Scan for the cell matching the given text and deliver its [X, Y] coordinate at center. 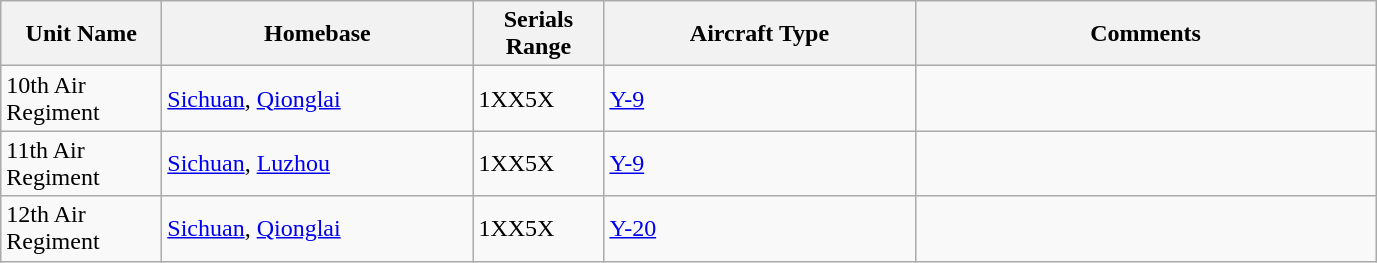
10th Air Regiment [82, 98]
Serials Range [538, 34]
Unit Name [82, 34]
Aircraft Type [760, 34]
Comments [1146, 34]
Homebase [318, 34]
Sichuan, Luzhou [318, 164]
12th Air Regiment [82, 228]
Y-20 [760, 228]
11th Air Regiment [82, 164]
